Identify which cell holds the provided text, then report its [X, Y] central coordinate. 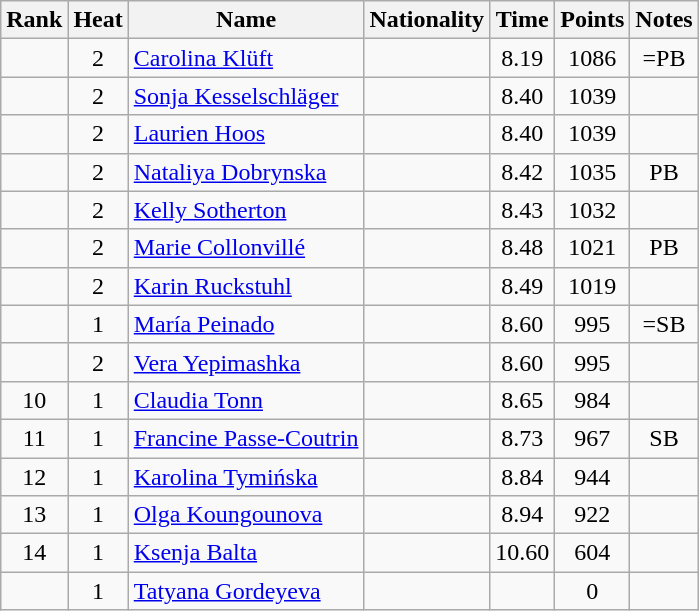
922 [592, 515]
8.48 [522, 248]
8.43 [522, 210]
=SB [664, 324]
Nataliya Dobrynska [246, 172]
984 [592, 400]
944 [592, 477]
Notes [664, 20]
Rank [34, 20]
10 [34, 400]
8.42 [522, 172]
Sonja Kesselschläger [246, 96]
11 [34, 438]
Vera Yepimashka [246, 362]
Heat [98, 20]
Olga Koungounova [246, 515]
1019 [592, 286]
SB [664, 438]
14 [34, 553]
1086 [592, 58]
1021 [592, 248]
Francine Passe-Coutrin [246, 438]
1035 [592, 172]
Name [246, 20]
8.84 [522, 477]
8.19 [522, 58]
Points [592, 20]
13 [34, 515]
8.73 [522, 438]
Karin Ruckstuhl [246, 286]
8.49 [522, 286]
Carolina Klüft [246, 58]
604 [592, 553]
0 [592, 591]
Ksenja Balta [246, 553]
Kelly Sotherton [246, 210]
12 [34, 477]
Claudia Tonn [246, 400]
Laurien Hoos [246, 134]
10.60 [522, 553]
967 [592, 438]
Nationality [427, 20]
1032 [592, 210]
8.65 [522, 400]
Tatyana Gordeyeva [246, 591]
Marie Collonvillé [246, 248]
María Peinado [246, 324]
Time [522, 20]
=PB [664, 58]
8.94 [522, 515]
Karolina Tymińska [246, 477]
